Determine the (x, y) coordinate at the center of the cell enclosing the given text.  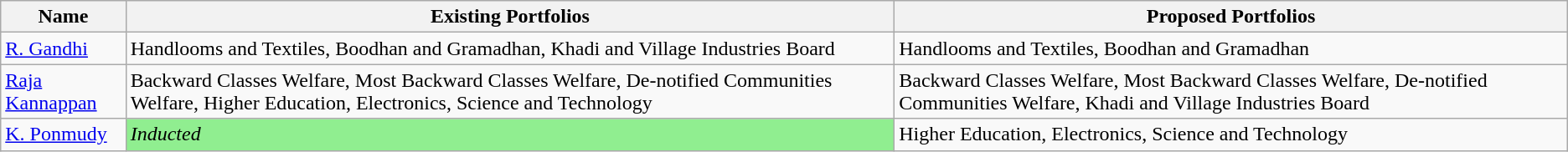
Proposed Portfolios (1231, 17)
Name (64, 17)
Raja Kannappan (64, 92)
Higher Education, Electronics, Science and Technology (1231, 134)
Existing Portfolios (510, 17)
Backward Classes Welfare, Most Backward Classes Welfare, De-notified Communities Welfare, Higher Education, Electronics, Science and Technology (510, 92)
Handlooms and Textiles, Boodhan and Gramadhan (1231, 48)
Backward Classes Welfare, Most Backward Classes Welfare, De-notified Communities Welfare, Khadi and Village Industries Board (1231, 92)
R. Gandhi (64, 48)
Inducted (510, 134)
K. Ponmudy (64, 134)
Handlooms and Textiles, Boodhan and Gramadhan, Khadi and Village Industries Board (510, 48)
